Output the [X, Y] coordinate of the center of the cell containing the given text.  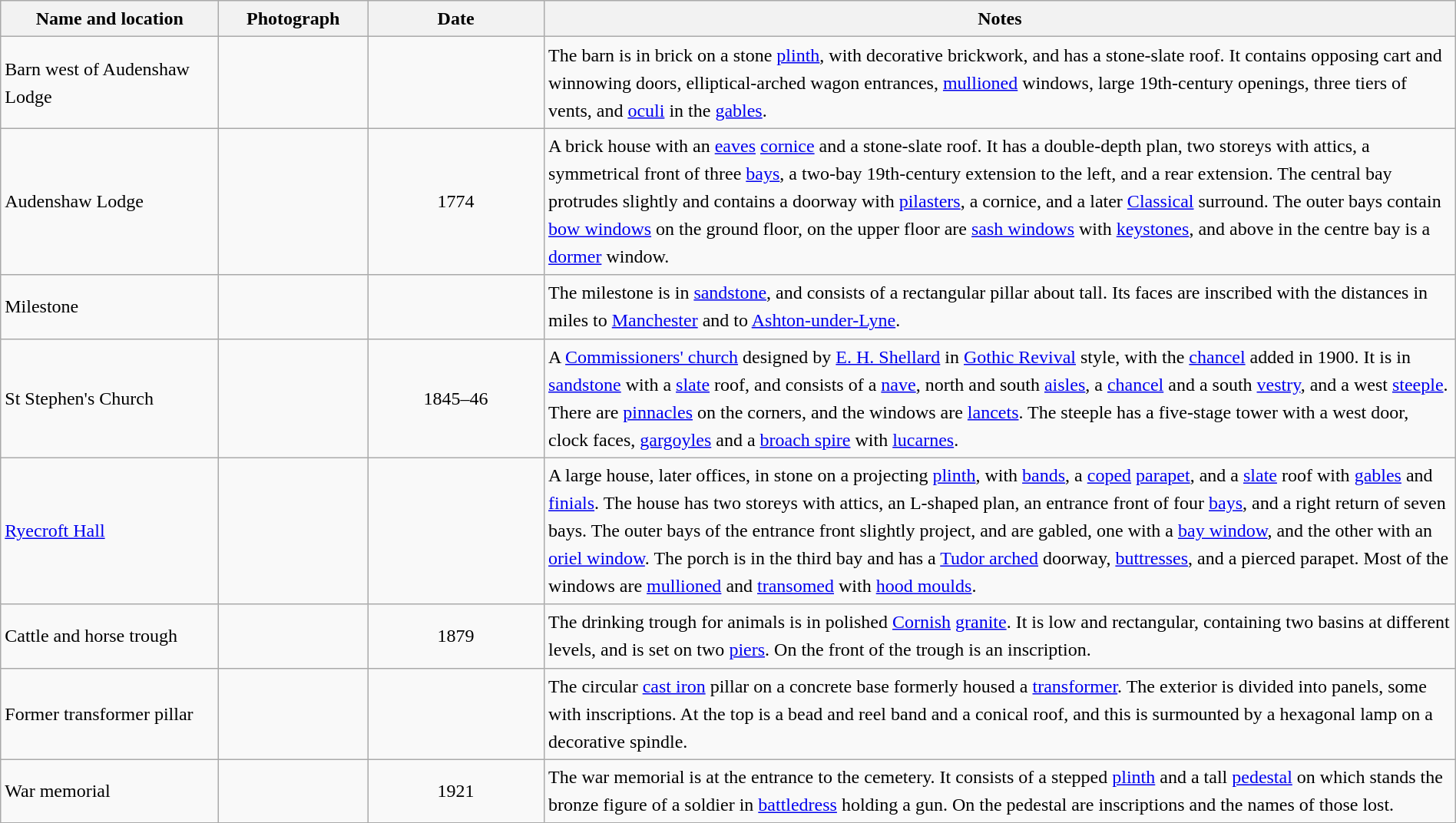
1921 [456, 791]
Audenshaw Lodge [110, 201]
Barn west of Audenshaw Lodge [110, 83]
Cattle and horse trough [110, 636]
1845–46 [456, 398]
Name and location [110, 18]
Former transformer pillar [110, 714]
St Stephen's Church [110, 398]
1774 [456, 201]
1879 [456, 636]
Photograph [293, 18]
Notes [1000, 18]
War memorial [110, 791]
Milestone [110, 307]
Date [456, 18]
Ryecroft Hall [110, 531]
